Extract the (X, Y) coordinate from the center of the cell holding the provided text.  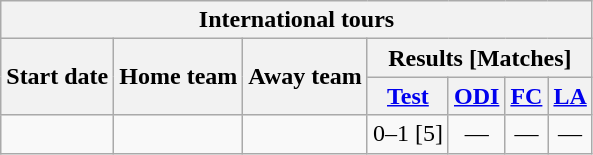
Results [Matches] (480, 58)
Home team (178, 77)
LA (570, 96)
Start date (58, 77)
International tours (297, 20)
Test (408, 96)
FC (526, 96)
0–1 [5] (408, 134)
ODI (476, 96)
Away team (306, 77)
